Output the [x, y] coordinate of the center of the cell containing the given text.  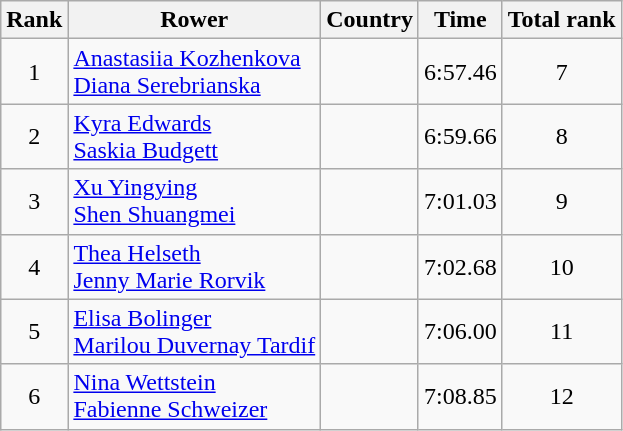
2 [34, 136]
10 [562, 266]
7 [562, 72]
1 [34, 72]
Rower [194, 20]
Kyra EdwardsSaskia Budgett [194, 136]
7:08.85 [460, 396]
Rank [34, 20]
Total rank [562, 20]
Elisa BolingerMarilou Duvernay Tardif [194, 332]
7:01.03 [460, 202]
Country [370, 20]
7:02.68 [460, 266]
6:59.66 [460, 136]
8 [562, 136]
5 [34, 332]
Time [460, 20]
11 [562, 332]
12 [562, 396]
3 [34, 202]
9 [562, 202]
4 [34, 266]
Nina WettsteinFabienne Schweizer [194, 396]
Xu YingyingShen Shuangmei [194, 202]
Anastasiia KozhenkovaDiana Serebrianska [194, 72]
Thea HelsethJenny Marie Rorvik [194, 266]
6 [34, 396]
7:06.00 [460, 332]
6:57.46 [460, 72]
